For the text-containing cell, return its midpoint in (X, Y) coordinate format. 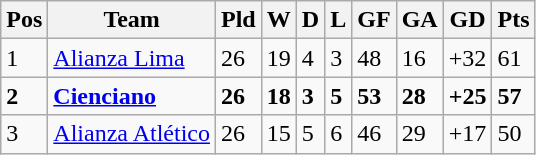
1 (24, 58)
+17 (468, 134)
Team (132, 20)
GA (420, 20)
W (278, 20)
+25 (468, 96)
6 (338, 134)
4 (310, 58)
Alianza Atlético (132, 134)
46 (374, 134)
28 (420, 96)
61 (514, 58)
57 (514, 96)
29 (420, 134)
Cienciano (132, 96)
Alianza Lima (132, 58)
D (310, 20)
15 (278, 134)
2 (24, 96)
+32 (468, 58)
50 (514, 134)
48 (374, 58)
53 (374, 96)
GF (374, 20)
18 (278, 96)
GD (468, 20)
L (338, 20)
Pts (514, 20)
Pos (24, 20)
19 (278, 58)
16 (420, 58)
Pld (238, 20)
